For the text-containing cell, return its midpoint in [X, Y] coordinate format. 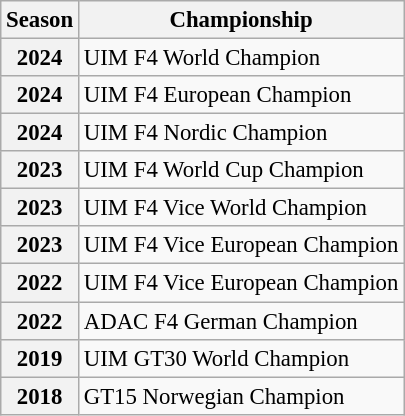
ADAC F4 German Champion [240, 321]
UIM F4 World Champion [240, 58]
UIM GT30 World Champion [240, 358]
UIM F4 European Champion [240, 95]
Season [40, 20]
UIM F4 Vice World Champion [240, 208]
2019 [40, 358]
2018 [40, 396]
Championship [240, 20]
UIM F4 Nordic Champion [240, 133]
GT15 Norwegian Champion [240, 396]
UIM F4 World Cup Champion [240, 170]
